Determine the [X, Y] coordinate at the center of the cell enclosing the given text.  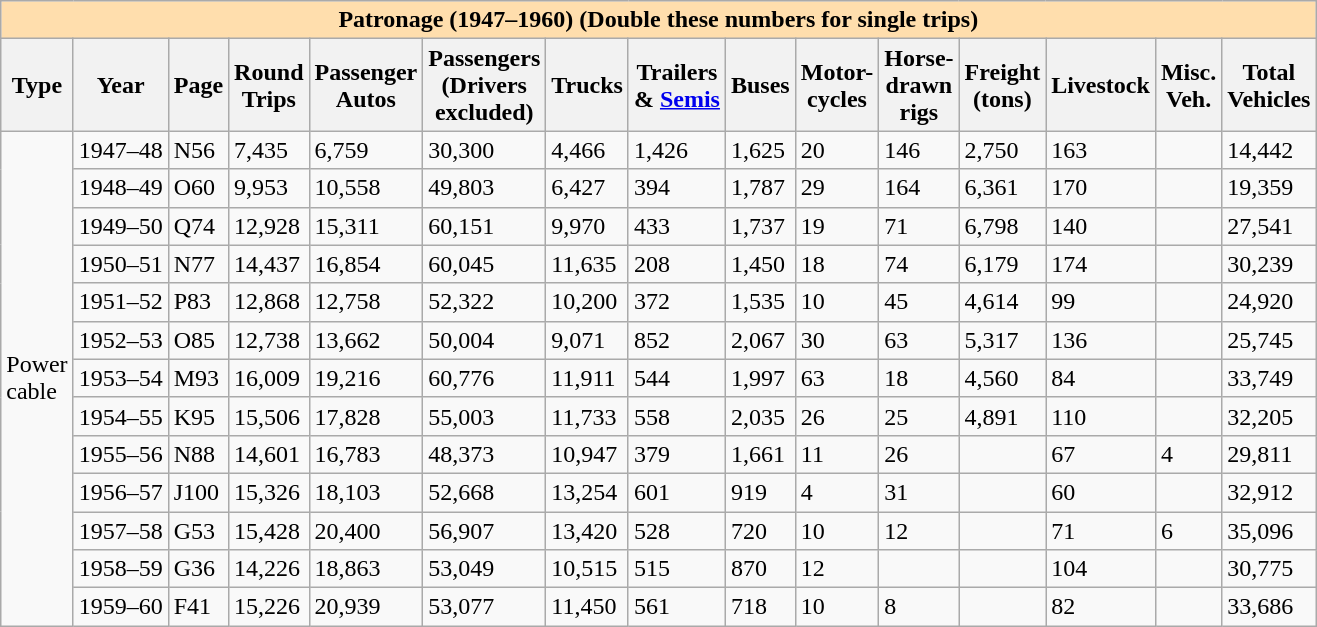
16,783 [366, 454]
136 [1101, 340]
1954–55 [120, 416]
4,614 [1002, 302]
82 [1101, 607]
33,686 [1269, 607]
P83 [198, 302]
K95 [198, 416]
60,151 [484, 226]
15,428 [269, 531]
Page [198, 85]
25,745 [1269, 340]
Total Vehicles [1269, 85]
29,811 [1269, 454]
74 [919, 264]
1,535 [760, 302]
515 [676, 569]
433 [676, 226]
1956–57 [120, 492]
7,435 [269, 150]
9,970 [588, 226]
32,205 [1269, 416]
870 [760, 569]
52,668 [484, 492]
Motor- cycles [836, 85]
15,311 [366, 226]
14,437 [269, 264]
60,045 [484, 264]
372 [676, 302]
720 [760, 531]
11,911 [588, 378]
53,077 [484, 607]
544 [676, 378]
1955–56 [120, 454]
Passengers (Drivers excluded) [484, 85]
170 [1101, 188]
15,506 [269, 416]
561 [676, 607]
30,300 [484, 150]
M93 [198, 378]
49,803 [484, 188]
6,179 [1002, 264]
1952–53 [120, 340]
13,420 [588, 531]
13,662 [366, 340]
G53 [198, 531]
12,868 [269, 302]
6,798 [1002, 226]
16,854 [366, 264]
25 [919, 416]
15,326 [269, 492]
1947–48 [120, 150]
528 [676, 531]
20,939 [366, 607]
2,035 [760, 416]
1957–58 [120, 531]
N77 [198, 264]
1,426 [676, 150]
208 [676, 264]
4,560 [1002, 378]
Passenger Autos [366, 85]
29 [836, 188]
N56 [198, 150]
18,103 [366, 492]
10,558 [366, 188]
Round Trips [269, 85]
67 [1101, 454]
174 [1101, 264]
20 [836, 150]
Patronage (1947–1960) (Double these numbers for single trips) [658, 20]
53,049 [484, 569]
1949–50 [120, 226]
Trailers & Semis [676, 85]
1,997 [760, 378]
19 [836, 226]
52,322 [484, 302]
16,009 [269, 378]
1948–49 [120, 188]
379 [676, 454]
1951–52 [120, 302]
19,216 [366, 378]
14,601 [269, 454]
17,828 [366, 416]
35,096 [1269, 531]
2,750 [1002, 150]
1,625 [760, 150]
99 [1101, 302]
Q74 [198, 226]
Freight (tons) [1002, 85]
15,226 [269, 607]
140 [1101, 226]
Horse- drawn rigs [919, 85]
1959–60 [120, 607]
12,738 [269, 340]
8 [919, 607]
J100 [198, 492]
30,239 [1269, 264]
1,661 [760, 454]
G36 [198, 569]
11,450 [588, 607]
48,373 [484, 454]
18,863 [366, 569]
11,733 [588, 416]
9,071 [588, 340]
45 [919, 302]
10,200 [588, 302]
11,635 [588, 264]
6 [1188, 531]
13,254 [588, 492]
Buses [760, 85]
718 [760, 607]
60,776 [484, 378]
30 [836, 340]
Power cable [37, 378]
394 [676, 188]
1958–59 [120, 569]
9,953 [269, 188]
14,226 [269, 569]
27,541 [1269, 226]
19,359 [1269, 188]
852 [676, 340]
56,907 [484, 531]
2,067 [760, 340]
1,737 [760, 226]
31 [919, 492]
110 [1101, 416]
60 [1101, 492]
12,928 [269, 226]
104 [1101, 569]
Trucks [588, 85]
33,749 [1269, 378]
6,361 [1002, 188]
164 [919, 188]
12,758 [366, 302]
Year [120, 85]
4,891 [1002, 416]
163 [1101, 150]
30,775 [1269, 569]
Type [37, 85]
F41 [198, 607]
6,759 [366, 150]
4,466 [588, 150]
1,450 [760, 264]
20,400 [366, 531]
14,442 [1269, 150]
84 [1101, 378]
32,912 [1269, 492]
10,515 [588, 569]
5,317 [1002, 340]
11 [836, 454]
O85 [198, 340]
O60 [198, 188]
50,004 [484, 340]
146 [919, 150]
N88 [198, 454]
55,003 [484, 416]
Misc. Veh. [1188, 85]
601 [676, 492]
1,787 [760, 188]
24,920 [1269, 302]
558 [676, 416]
6,427 [588, 188]
1950–51 [120, 264]
919 [760, 492]
1953–54 [120, 378]
Livestock [1101, 85]
10,947 [588, 454]
